Pinpoint the cell where the given text exists, returning its (X, Y) midpoint coordinate. 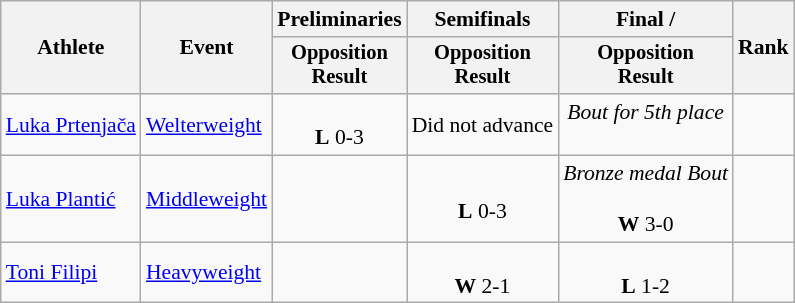
Did not advance (483, 124)
Bronze medal BoutW 3-0 (646, 200)
Event (206, 48)
Luka Prtenjača (71, 124)
Toni Filipi (71, 272)
Heavyweight (206, 272)
W 2-1 (483, 272)
Final / (646, 19)
L 1-2 (646, 272)
Luka Plantić (71, 200)
Middleweight (206, 200)
Welterweight (206, 124)
Semifinals (483, 19)
Preliminaries (339, 19)
Rank (764, 48)
Bout for 5th place (646, 124)
Athlete (71, 48)
